Detect which cell encompasses the target text, then output its (X, Y) center coordinate. 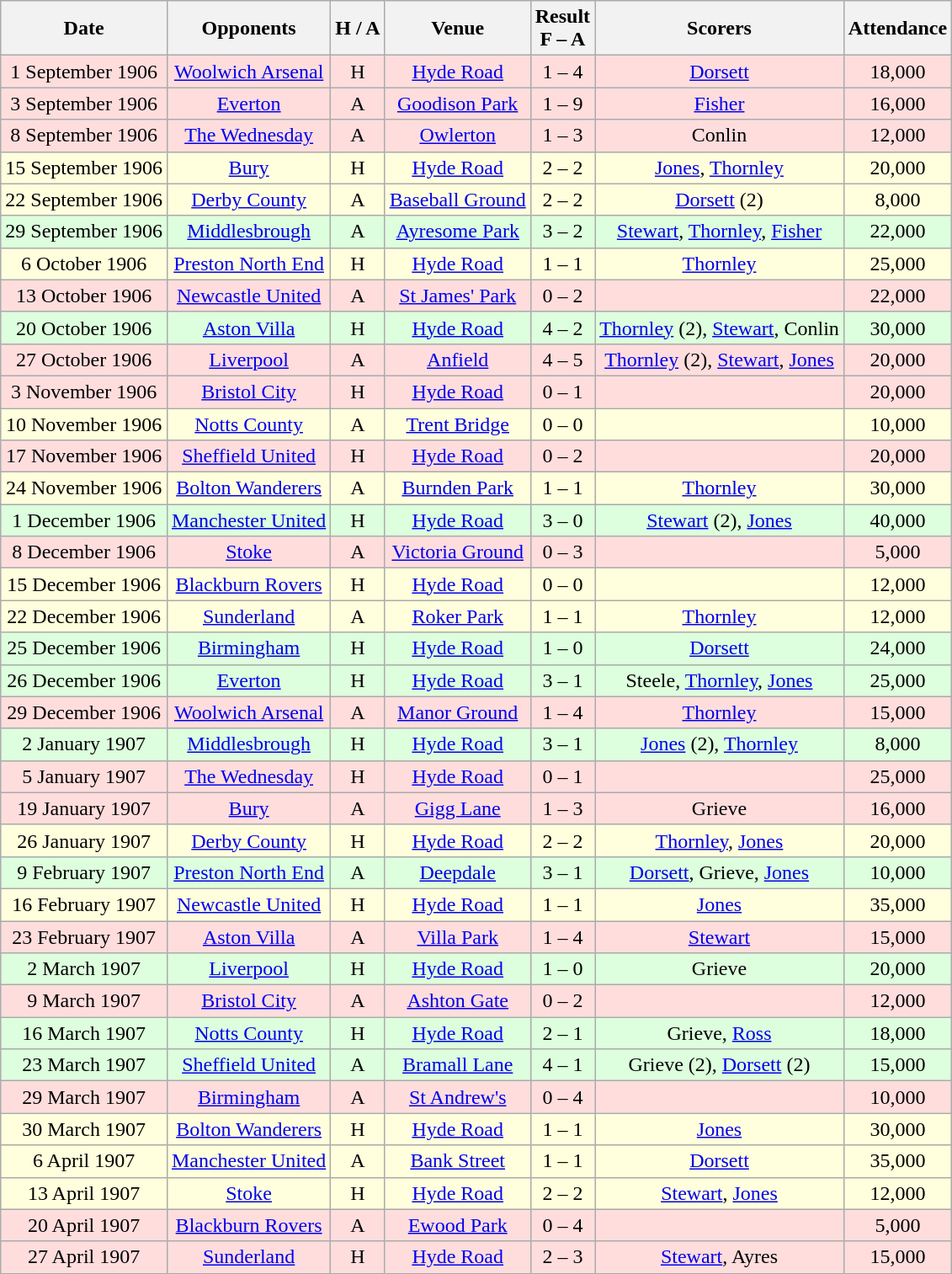
Jones (2), Thornley (720, 744)
Thornley (2), Stewart, Jones (720, 360)
Stewart (720, 937)
4 – 1 (562, 1065)
Stewart, Thornley, Fisher (720, 232)
Ayresome Park (458, 232)
29 September 1906 (84, 232)
Ashton Gate (458, 1001)
27 April 1907 (84, 1257)
26 December 1906 (84, 680)
2 – 3 (562, 1257)
24 November 1906 (84, 488)
Anfield (458, 360)
3 – 0 (562, 520)
24,000 (897, 648)
Trent Bridge (458, 424)
Stewart (2), Jones (720, 520)
Bramall Lane (458, 1065)
17 November 1906 (84, 456)
Villa Park (458, 937)
Dorsett, Grieve, Jones (720, 872)
29 December 1906 (84, 712)
1 September 1906 (84, 72)
16 March 1907 (84, 1033)
Opponents (248, 29)
Attendance (897, 29)
5 January 1907 (84, 776)
St Andrew's (458, 1097)
4 – 2 (562, 328)
26 January 1907 (84, 840)
0 – 3 (562, 552)
Bank Street (458, 1161)
15 December 1906 (84, 584)
ResultF – A (562, 29)
25 December 1906 (84, 648)
8 September 1906 (84, 136)
2 January 1907 (84, 744)
Jones, Thornley (720, 168)
Ewood Park (458, 1225)
2 March 1907 (84, 969)
Deepdale (458, 872)
27 October 1906 (84, 360)
St James' Park (458, 296)
15 September 1906 (84, 168)
22 December 1906 (84, 616)
1 – 9 (562, 104)
20 April 1907 (84, 1225)
Scorers (720, 29)
Owlerton (458, 136)
Roker Park (458, 616)
2 – 1 (562, 1033)
Goodison Park (458, 104)
40,000 (897, 520)
Date (84, 29)
Manor Ground (458, 712)
H / A (358, 29)
30 March 1907 (84, 1129)
6 October 1906 (84, 264)
3 November 1906 (84, 392)
9 February 1907 (84, 872)
Venue (458, 29)
4 – 5 (562, 360)
3 September 1906 (84, 104)
Stewart, Ayres (720, 1257)
Baseball Ground (458, 200)
29 March 1907 (84, 1097)
1 December 1906 (84, 520)
23 March 1907 (84, 1065)
Conlin (720, 136)
23 February 1907 (84, 937)
Stewart, Jones (720, 1193)
Victoria Ground (458, 552)
16 February 1907 (84, 904)
3 – 2 (562, 232)
20 October 1906 (84, 328)
8 December 1906 (84, 552)
Steele, Thornley, Jones (720, 680)
Thornley, Jones (720, 840)
9 March 1907 (84, 1001)
6 April 1907 (84, 1161)
Fisher (720, 104)
Gigg Lane (458, 808)
22 September 1906 (84, 200)
Grieve, Ross (720, 1033)
13 October 1906 (84, 296)
Burnden Park (458, 488)
Grieve (2), Dorsett (2) (720, 1065)
Thornley (2), Stewart, Conlin (720, 328)
10 November 1906 (84, 424)
Dorsett (2) (720, 200)
13 April 1907 (84, 1193)
19 January 1907 (84, 808)
